Find where the given text appears and provide that cell's center as (X, Y) coordinate. 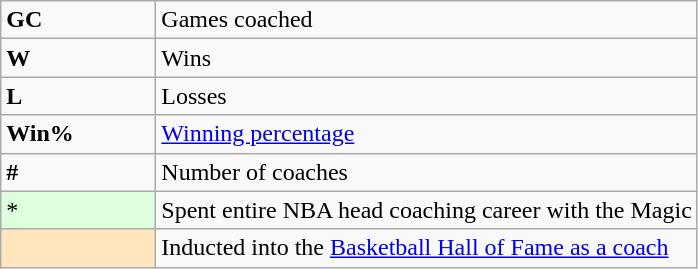
Losses (427, 96)
Wins (427, 58)
GC (78, 20)
* (78, 210)
Games coached (427, 20)
Winning percentage (427, 134)
W (78, 58)
# (78, 172)
Spent entire NBA head coaching career with the Magic (427, 210)
Win% (78, 134)
L (78, 96)
Number of coaches (427, 172)
Inducted into the Basketball Hall of Fame as a coach (427, 248)
